Detect which cell encompasses the target text, then output its [x, y] center coordinate. 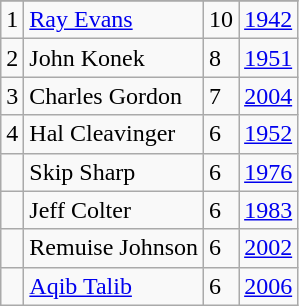
1952 [268, 134]
Remuise Johnson [114, 248]
2002 [268, 248]
2 [12, 58]
Charles Gordon [114, 96]
Skip Sharp [114, 172]
1942 [268, 20]
3 [12, 96]
1983 [268, 210]
Hal Cleavinger [114, 134]
John Konek [114, 58]
Ray Evans [114, 20]
8 [222, 58]
2006 [268, 286]
10 [222, 20]
1976 [268, 172]
Aqib Talib [114, 286]
2004 [268, 96]
Jeff Colter [114, 210]
7 [222, 96]
1951 [268, 58]
1 [12, 20]
4 [12, 134]
